Find where the given text appears and provide that cell's center as [X, Y] coordinate. 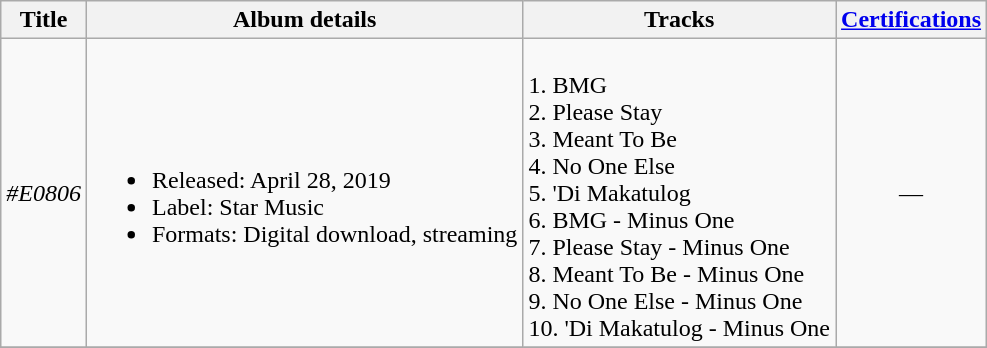
Title [44, 20]
#E0806 [44, 193]
— [912, 193]
Released: April 28, 2019Label: Star MusicFormats: Digital download, streaming [304, 193]
Album details [304, 20]
Certifications [912, 20]
Tracks [680, 20]
